Extract the (X, Y) coordinate from the center of the cell holding the provided text.  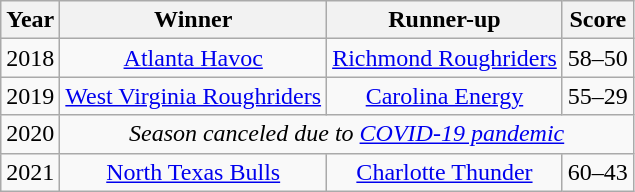
Season canceled due to COVID-19 pandemic (347, 134)
60–43 (598, 172)
Runner-up (445, 20)
2020 (30, 134)
55–29 (598, 96)
Carolina Energy (445, 96)
58–50 (598, 58)
2018 (30, 58)
Charlotte Thunder (445, 172)
2019 (30, 96)
North Texas Bulls (194, 172)
2021 (30, 172)
Richmond Roughriders (445, 58)
Score (598, 20)
Year (30, 20)
Winner (194, 20)
West Virginia Roughriders (194, 96)
Atlanta Havoc (194, 58)
